Extract the (X, Y) coordinate from the center of the cell holding the provided text.  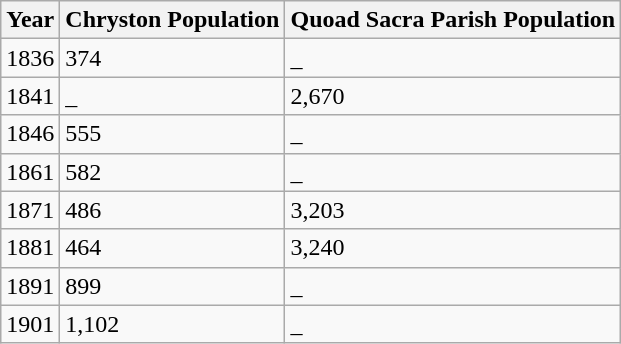
899 (172, 286)
1,102 (172, 324)
1841 (30, 96)
555 (172, 134)
1901 (30, 324)
1846 (30, 134)
1871 (30, 210)
374 (172, 58)
1891 (30, 286)
1861 (30, 172)
Quoad Sacra Parish Population (453, 20)
Year (30, 20)
3,240 (453, 248)
582 (172, 172)
1881 (30, 248)
2,670 (453, 96)
3,203 (453, 210)
486 (172, 210)
Chryston Population (172, 20)
464 (172, 248)
1836 (30, 58)
